Identify which cell holds the provided text, then report its [x, y] central coordinate. 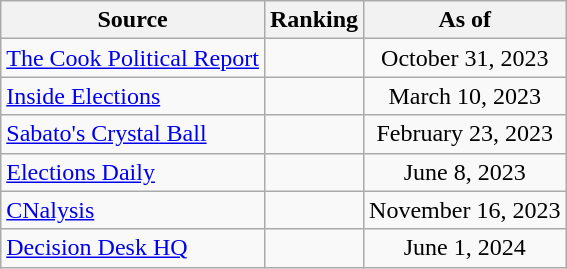
Ranking [314, 20]
CNalysis [133, 210]
As of [465, 20]
June 1, 2024 [465, 248]
February 23, 2023 [465, 134]
Elections Daily [133, 172]
The Cook Political Report [133, 58]
Source [133, 20]
Inside Elections [133, 96]
November 16, 2023 [465, 210]
Decision Desk HQ [133, 248]
June 8, 2023 [465, 172]
Sabato's Crystal Ball [133, 134]
October 31, 2023 [465, 58]
March 10, 2023 [465, 96]
